Return [X, Y] of the center of cell containing provided text 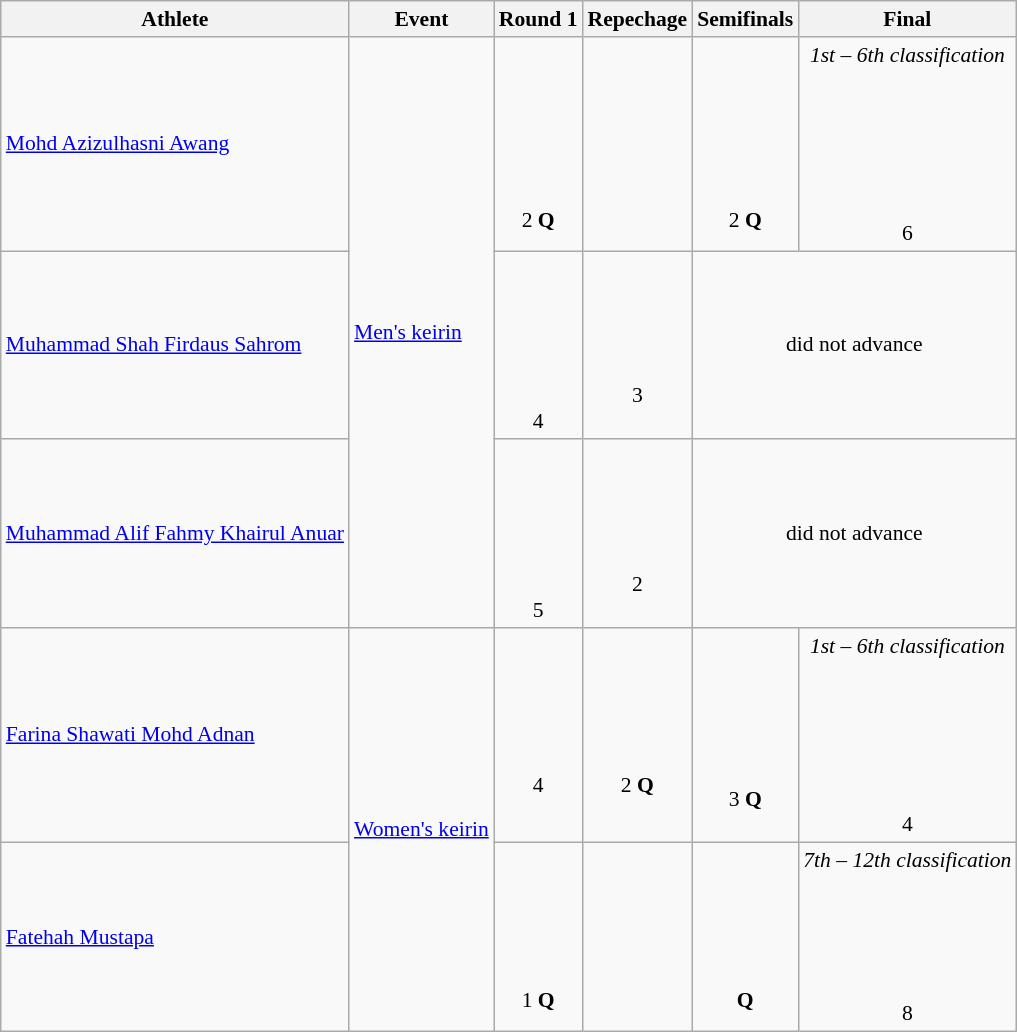
Semifinals [745, 19]
1 Q [538, 936]
Round 1 [538, 19]
Women's keirin [422, 830]
Q [745, 936]
Repechage [638, 19]
Final [907, 19]
3 [638, 346]
2 [638, 534]
Athlete [175, 19]
3 Q [745, 735]
Muhammad Shah Firdaus Sahrom [175, 346]
Farina Shawati Mohd Adnan [175, 735]
Fatehah Mustapa [175, 936]
Mohd Azizulhasni Awang [175, 144]
1st – 6th classification 6 [907, 144]
Muhammad Alif Fahmy Khairul Anuar [175, 534]
1st – 6th classification4 [907, 735]
5 [538, 534]
7th – 12th classification 8 [907, 936]
Men's keirin [422, 332]
Event [422, 19]
